Provide the [X, Y] coordinate of the cell's center where the given text is located.  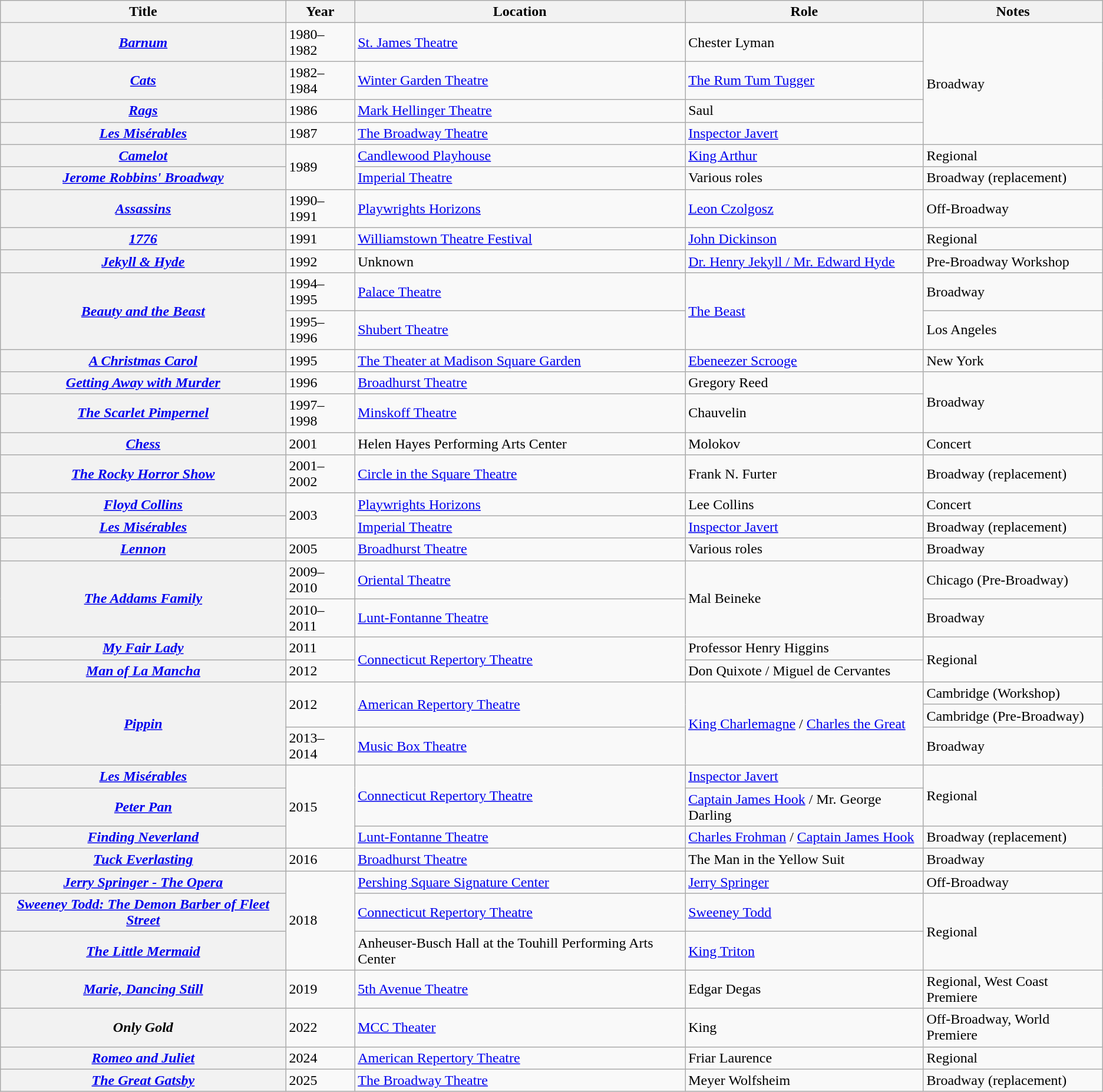
2015 [321, 806]
Pre-Broadway Workshop [1013, 261]
Minskoff Theatre [520, 414]
Gregory Reed [804, 383]
Edgar Degas [804, 989]
2022 [321, 1028]
2001–2002 [321, 474]
1776 [143, 239]
5th Avenue Theatre [520, 989]
1989 [321, 167]
2010–2011 [321, 618]
Ebeneezer Scrooge [804, 360]
Floyd Collins [143, 504]
2024 [321, 1058]
Charles Frohman / Captain James Hook [804, 837]
Los Angeles [1013, 330]
The Man in the Yellow Suit [804, 860]
Cats [143, 80]
2025 [321, 1080]
2009–2010 [321, 580]
Jerry Springer - The Opera [143, 882]
2019 [321, 989]
Finding Neverland [143, 837]
Regional, West Coast Premiere [1013, 989]
Rags [143, 111]
The Addams Family [143, 599]
MCC Theater [520, 1028]
Leon Czolgosz [804, 209]
Lee Collins [804, 504]
Tuck Everlasting [143, 860]
Lennon [143, 549]
Music Box Theatre [520, 746]
Meyer Wolfsheim [804, 1080]
1987 [321, 133]
The Scarlet Pimpernel [143, 414]
Williamstown Theatre Festival [520, 239]
Assassins [143, 209]
The Rum Tum Tugger [804, 80]
2013–2014 [321, 746]
Notes [1013, 12]
Barnum [143, 42]
1996 [321, 383]
John Dickinson [804, 239]
Cambridge (Pre-Broadway) [1013, 715]
King [804, 1028]
My Fair Lady [143, 648]
The Rocky Horror Show [143, 474]
King Triton [804, 951]
Dr. Henry Jekyll / Mr. Edward Hyde [804, 261]
Friar Laurence [804, 1058]
New York [1013, 360]
2011 [321, 648]
Jerome Robbins' Broadway [143, 178]
Chicago (Pre-Broadway) [1013, 580]
Don Quixote / Miguel de Cervantes [804, 671]
Mark Hellinger Theatre [520, 111]
Sweeney Todd: The Demon Barber of Fleet Street [143, 912]
King Charlemagne / Charles the Great [804, 724]
Mal Beineke [804, 599]
2005 [321, 549]
Marie, Dancing Still [143, 989]
Unknown [520, 261]
Helen Hayes Performing Arts Center [520, 444]
The Great Gatsby [143, 1080]
The Theater at Madison Square Garden [520, 360]
Circle in the Square Theatre [520, 474]
1982–1984 [321, 80]
2018 [321, 921]
Frank N. Furter [804, 474]
King Arthur [804, 156]
The Beast [804, 311]
Peter Pan [143, 806]
The Little Mermaid [143, 951]
2016 [321, 860]
Pippin [143, 724]
Captain James Hook / Mr. George Darling [804, 806]
Saul [804, 111]
Anheuser-Busch Hall at the Touhill Performing Arts Center [520, 951]
Professor Henry Higgins [804, 648]
1994–1995 [321, 291]
1995 [321, 360]
1992 [321, 261]
Sweeney Todd [804, 912]
1980–1982 [321, 42]
Jerry Springer [804, 882]
2001 [321, 444]
Off-Broadway, World Premiere [1013, 1028]
Candlewood Playhouse [520, 156]
1997–1998 [321, 414]
2003 [321, 516]
Chess [143, 444]
Location [520, 12]
Beauty and the Beast [143, 311]
Man of La Mancha [143, 671]
1986 [321, 111]
Getting Away with Murder [143, 383]
Camelot [143, 156]
Oriental Theatre [520, 580]
Chester Lyman [804, 42]
Shubert Theatre [520, 330]
Palace Theatre [520, 291]
Role [804, 12]
Jekyll & Hyde [143, 261]
St. James Theatre [520, 42]
Cambridge (Workshop) [1013, 693]
1990–1991 [321, 209]
Winter Garden Theatre [520, 80]
Only Gold [143, 1028]
Chauvelin [804, 414]
Pershing Square Signature Center [520, 882]
1995–1996 [321, 330]
Year [321, 12]
Romeo and Juliet [143, 1058]
1991 [321, 239]
Molokov [804, 444]
A Christmas Carol [143, 360]
Title [143, 12]
